Identify which cell holds the provided text, then report its (x, y) central coordinate. 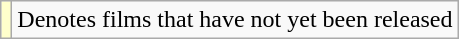
Denotes films that have not yet been released (235, 20)
